Capture the cell that displays the provided text and extract its (X, Y) central coordinate. 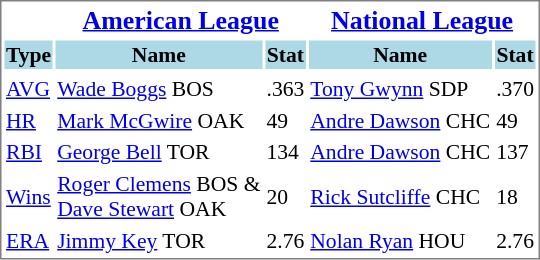
ERA (28, 240)
134 (286, 152)
137 (516, 152)
20 (286, 197)
Wade Boggs BOS (159, 89)
American League (181, 20)
Roger Clemens BOS & Dave Stewart OAK (159, 197)
.370 (516, 89)
George Bell TOR (159, 152)
.363 (286, 89)
Tony Gwynn SDP (400, 89)
Wins (28, 197)
AVG (28, 89)
Nolan Ryan HOU (400, 240)
RBI (28, 152)
National League (422, 20)
Type (28, 54)
HR (28, 120)
Mark McGwire OAK (159, 120)
18 (516, 197)
Jimmy Key TOR (159, 240)
Rick Sutcliffe CHC (400, 197)
